Return [x, y] of the center of cell containing provided text 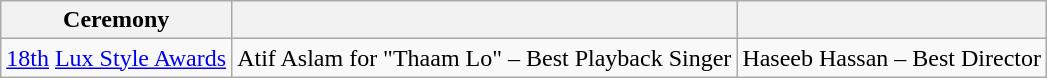
Atif Aslam for "Thaam Lo" – Best Playback Singer [484, 58]
Haseeb Hassan – Best Director [892, 58]
18th Lux Style Awards [116, 58]
Ceremony [116, 20]
